Return the (X, Y) coordinate for the center point of the cell that contains the specified text.  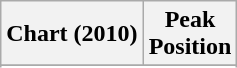
Chart (2010) (72, 34)
PeakPosition (190, 34)
